Scan for the cell matching the given text and deliver its [x, y] coordinate at center. 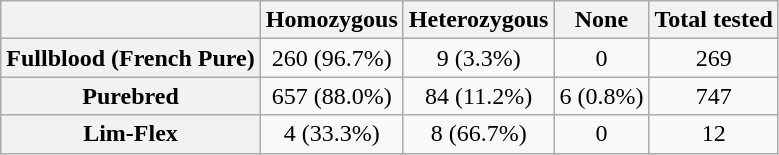
Lim-Flex [131, 134]
4 (33.3%) [332, 134]
657 (88.0%) [332, 96]
747 [714, 96]
84 (11.2%) [478, 96]
Heterozygous [478, 20]
Homozygous [332, 20]
260 (96.7%) [332, 58]
12 [714, 134]
None [602, 20]
Fullblood (French Pure) [131, 58]
Total tested [714, 20]
6 (0.8%) [602, 96]
8 (66.7%) [478, 134]
9 (3.3%) [478, 58]
Purebred [131, 96]
269 [714, 58]
